Identify which cell holds the provided text, then report its [X, Y] central coordinate. 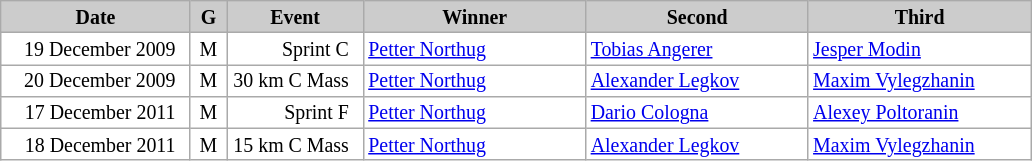
20 December 2009 [96, 81]
15 km C Mass [296, 145]
30 km C Mass [296, 81]
Event [296, 17]
Jesper Modin [919, 49]
18 December 2011 [96, 145]
Third [919, 17]
G [208, 17]
Sprint C [296, 49]
Tobias Angerer [697, 49]
Sprint F [296, 113]
Winner [475, 17]
17 December 2011 [96, 113]
19 December 2009 [96, 49]
Date [96, 17]
Second [697, 17]
Alexey Poltoranin [919, 113]
Dario Cologna [697, 113]
